Locate the cell with the specified text and output its [x, y] center coordinate. 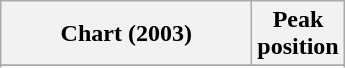
Chart (2003) [126, 34]
Peakposition [298, 34]
